For the text-containing cell, return its midpoint in (x, y) coordinate format. 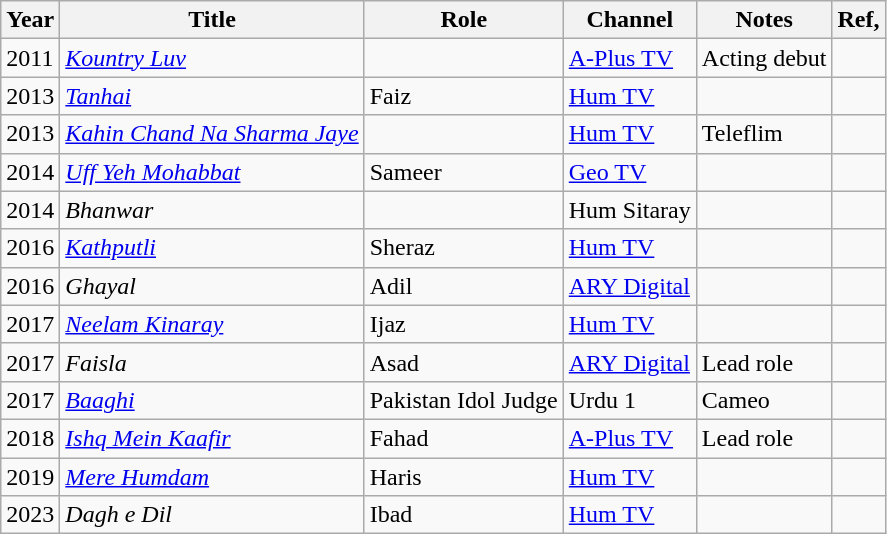
2019 (30, 477)
Mere Humdam (212, 477)
Faiz (464, 96)
Hum Sitaray (630, 210)
Kountry Luv (212, 58)
Bhanwar (212, 210)
2018 (30, 438)
Ref, (858, 20)
Pakistan Idol Judge (464, 400)
2011 (30, 58)
Faisla (212, 362)
Urdu 1 (630, 400)
Sameer (464, 172)
Tanhai (212, 96)
Notes (764, 20)
Kahin Chand Na Sharma Jaye (212, 134)
Neelam Kinaray (212, 324)
Year (30, 20)
Role (464, 20)
Ghayal (212, 286)
Ijaz (464, 324)
Acting debut (764, 58)
Adil (464, 286)
Asad (464, 362)
Geo TV (630, 172)
Kathputli (212, 248)
Sheraz (464, 248)
Ishq Mein Kaafir (212, 438)
Channel (630, 20)
2023 (30, 515)
Uff Yeh Mohabbat (212, 172)
Ibad (464, 515)
Baaghi (212, 400)
Haris (464, 477)
Dagh e Dil (212, 515)
Fahad (464, 438)
Title (212, 20)
Teleflim (764, 134)
Cameo (764, 400)
